Return [X, Y] of the center of cell containing provided text 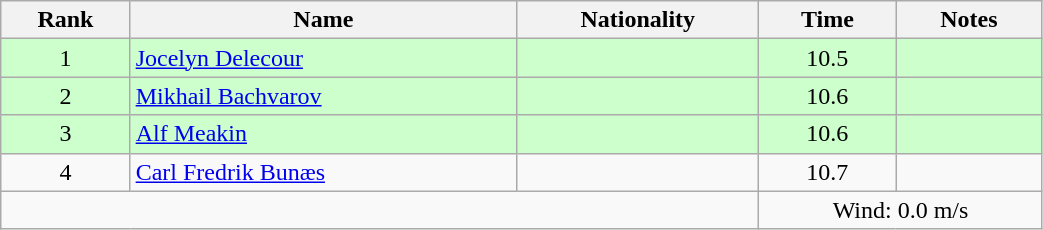
Wind: 0.0 m/s [900, 210]
Rank [66, 20]
4 [66, 172]
Notes [969, 20]
Name [323, 20]
10.7 [828, 172]
10.5 [828, 58]
3 [66, 134]
Alf Meakin [323, 134]
Time [828, 20]
Carl Fredrik Bunæs [323, 172]
Mikhail Bachvarov [323, 96]
1 [66, 58]
Jocelyn Delecour [323, 58]
Nationality [638, 20]
2 [66, 96]
